Return the (x, y) coordinate for the center point of the cell that contains the specified text.  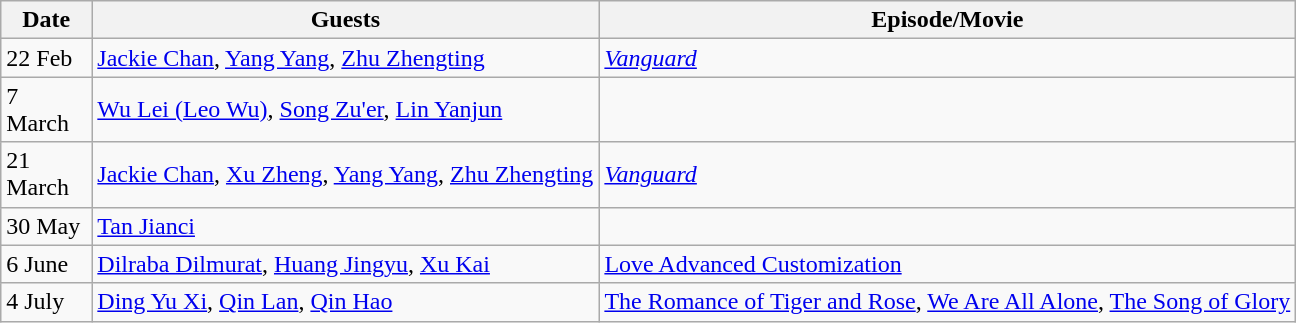
Tan Jianci (346, 226)
Love Advanced Customization (948, 264)
Guests (346, 20)
4 July (46, 302)
Jackie Chan, Yang Yang, Zhu Zhengting (346, 58)
Dilraba Dilmurat, Huang Jingyu, Xu Kai (346, 264)
Date (46, 20)
The Romance of Tiger and Rose, We Are All Alone, The Song of Glory (948, 302)
30 May (46, 226)
Episode/Movie (948, 20)
22 Feb (46, 58)
6 June (46, 264)
Ding Yu Xi, Qin Lan, Qin Hao (346, 302)
Jackie Chan, Xu Zheng, Yang Yang, Zhu Zhengting (346, 174)
7 March (46, 110)
Wu Lei (Leo Wu), Song Zu'er, Lin Yanjun (346, 110)
21 March (46, 174)
